Output the (X, Y) coordinate of the center of the cell containing the given text.  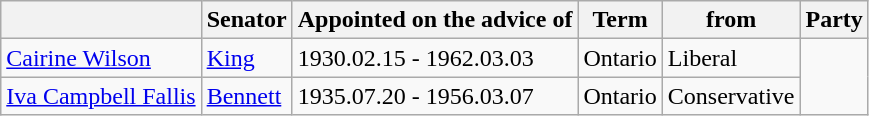
Term (620, 20)
1930.02.15 - 1962.03.03 (435, 58)
Appointed on the advice of (435, 20)
Cairine Wilson (101, 58)
Senator (246, 20)
Liberal (731, 58)
Party (834, 20)
King (246, 58)
Bennett (246, 96)
from (731, 20)
Iva Campbell Fallis (101, 96)
1935.07.20 - 1956.03.07 (435, 96)
Conservative (731, 96)
